Capture the cell that displays the provided text and extract its [x, y] central coordinate. 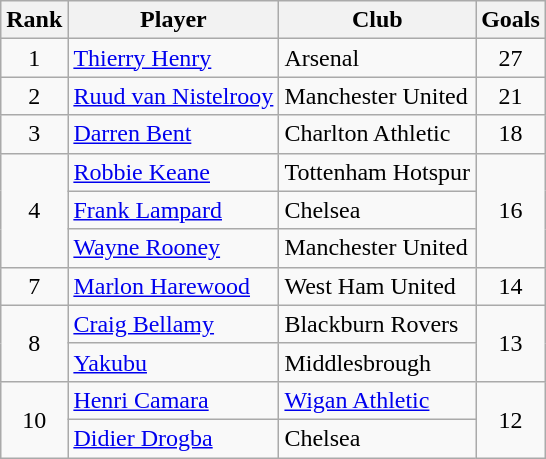
Charlton Athletic [378, 134]
Tottenham Hotspur [378, 172]
14 [511, 286]
Wayne Rooney [174, 248]
13 [511, 343]
27 [511, 58]
7 [34, 286]
Blackburn Rovers [378, 324]
Thierry Henry [174, 58]
Frank Lampard [174, 210]
18 [511, 134]
Rank [34, 20]
Craig Bellamy [174, 324]
10 [34, 419]
8 [34, 343]
16 [511, 210]
Player [174, 20]
Yakubu [174, 362]
Ruud van Nistelrooy [174, 96]
Didier Drogba [174, 438]
Darren Bent [174, 134]
1 [34, 58]
Middlesbrough [378, 362]
Wigan Athletic [378, 400]
Goals [511, 20]
Club [378, 20]
Robbie Keane [174, 172]
21 [511, 96]
West Ham United [378, 286]
Henri Camara [174, 400]
Marlon Harewood [174, 286]
12 [511, 419]
4 [34, 210]
Arsenal [378, 58]
2 [34, 96]
3 [34, 134]
